Return the [X, Y] coordinate for the center point of the cell that contains the specified text.  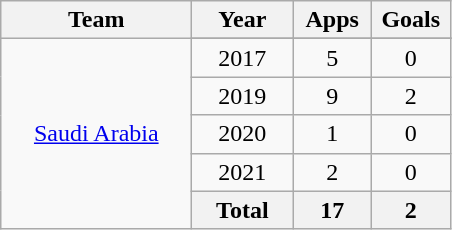
Goals [410, 20]
Year [242, 20]
Apps [332, 20]
2019 [242, 96]
17 [332, 210]
2020 [242, 134]
9 [332, 96]
2017 [242, 58]
1 [332, 134]
Saudi Arabia [96, 134]
Total [242, 210]
2021 [242, 172]
5 [332, 58]
Team [96, 20]
